From the cell containing the given text, extract its center point as [x, y] coordinate. 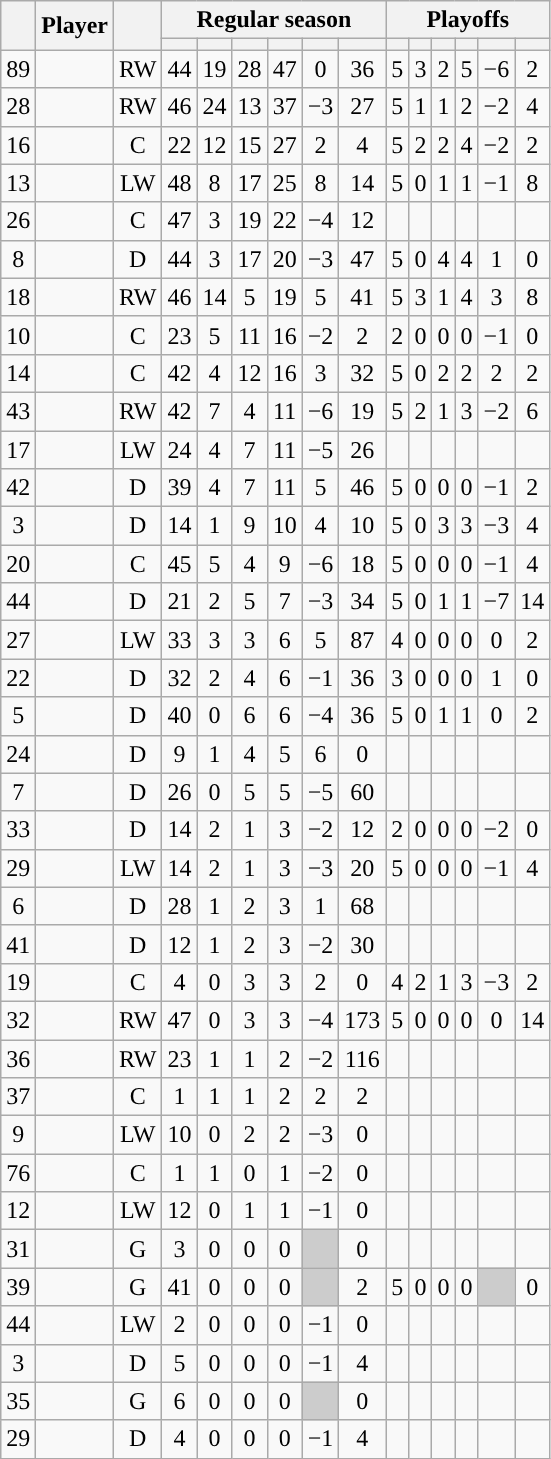
31 [18, 1249]
−7 [496, 602]
60 [362, 792]
68 [362, 906]
25 [284, 183]
Regular season [274, 20]
87 [362, 640]
43 [18, 411]
76 [18, 1173]
30 [362, 944]
Playoffs [468, 20]
116 [362, 1059]
Player [75, 26]
21 [180, 602]
35 [18, 1401]
48 [180, 183]
89 [18, 69]
40 [180, 716]
45 [180, 564]
173 [362, 1020]
15 [250, 145]
34 [362, 602]
